Detect which cell encompasses the target text, then output its (X, Y) center coordinate. 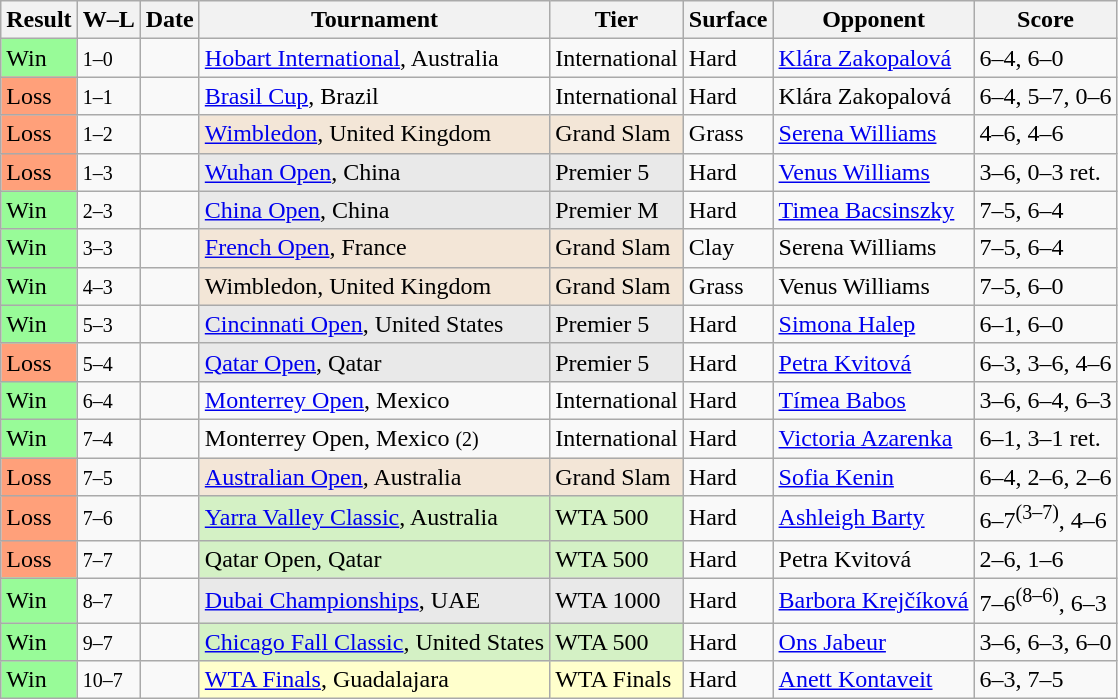
Dubai Championships, UAE (374, 600)
1–1 (108, 96)
4–6, 4–6 (1046, 134)
3–3 (108, 248)
7–4 (108, 438)
6–4, 2–6, 2–6 (1046, 477)
1–0 (108, 58)
Brasil Cup, Brazil (374, 96)
Yarra Valley Classic, Australia (374, 518)
Opponent (874, 20)
Date (170, 20)
6–3, 3–6, 4–6 (1046, 362)
Barbora Krejčíková (874, 600)
Monterrey Open, Mexico (374, 400)
Result (39, 20)
Australian Open, Australia (374, 477)
10–7 (108, 680)
Tournament (374, 20)
9–7 (108, 642)
Tímea Babos (874, 400)
Surface (728, 20)
Ons Jabeur (874, 642)
2–3 (108, 210)
3–6, 6–3, 6–0 (1046, 642)
1–2 (108, 134)
4–3 (108, 286)
Cincinnati Open, United States (374, 324)
Ashleigh Barty (874, 518)
Victoria Azarenka (874, 438)
7–6 (108, 518)
Simona Halep (874, 324)
Clay (728, 248)
Hobart International, Australia (374, 58)
6–4, 6–0 (1046, 58)
Tier (617, 20)
1–3 (108, 172)
6–1, 3–1 ret. (1046, 438)
3–6, 6–4, 6–3 (1046, 400)
7–6(8–6), 6–3 (1046, 600)
WTA Finals (617, 680)
3–6, 0–3 ret. (1046, 172)
China Open, China (374, 210)
2–6, 1–6 (1046, 559)
8–7 (108, 600)
6–7(3–7), 4–6 (1046, 518)
7–7 (108, 559)
Sofia Kenin (874, 477)
Premier M (617, 210)
WTA 1000 (617, 600)
6–1, 6–0 (1046, 324)
6–4 (108, 400)
7–5, 6–0 (1046, 286)
Wuhan Open, China (374, 172)
Anett Kontaveit (874, 680)
French Open, France (374, 248)
5–3 (108, 324)
Monterrey Open, Mexico (2) (374, 438)
7–5 (108, 477)
Chicago Fall Classic, United States (374, 642)
6–4, 5–7, 0–6 (1046, 96)
6–3, 7–5 (1046, 680)
W–L (108, 20)
5–4 (108, 362)
WTA Finals, Guadalajara (374, 680)
Timea Bacsinszky (874, 210)
Score (1046, 20)
